Extract the (X, Y) coordinate from the center of the cell holding the provided text.  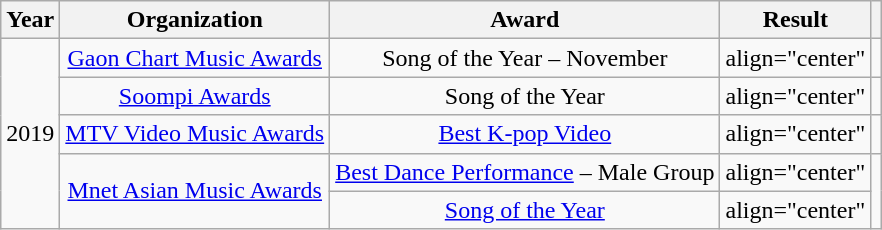
Song of the Year – November (525, 58)
Organization (195, 20)
Best Dance Performance – Male Group (525, 172)
Year (30, 20)
2019 (30, 134)
Gaon Chart Music Awards (195, 58)
Soompi Awards (195, 96)
MTV Video Music Awards (195, 134)
Result (796, 20)
Best K-pop Video (525, 134)
Award (525, 20)
Mnet Asian Music Awards (195, 191)
